Extract the [x, y] coordinate from the center of the cell holding the provided text.  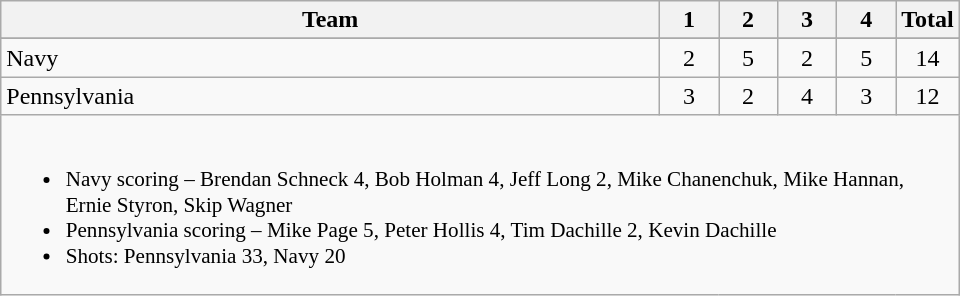
14 [928, 58]
Pennsylvania [330, 96]
Navy [330, 58]
1 [688, 20]
Total [928, 20]
12 [928, 96]
Team [330, 20]
